Scan for the cell matching the given text and deliver its (x, y) coordinate at center. 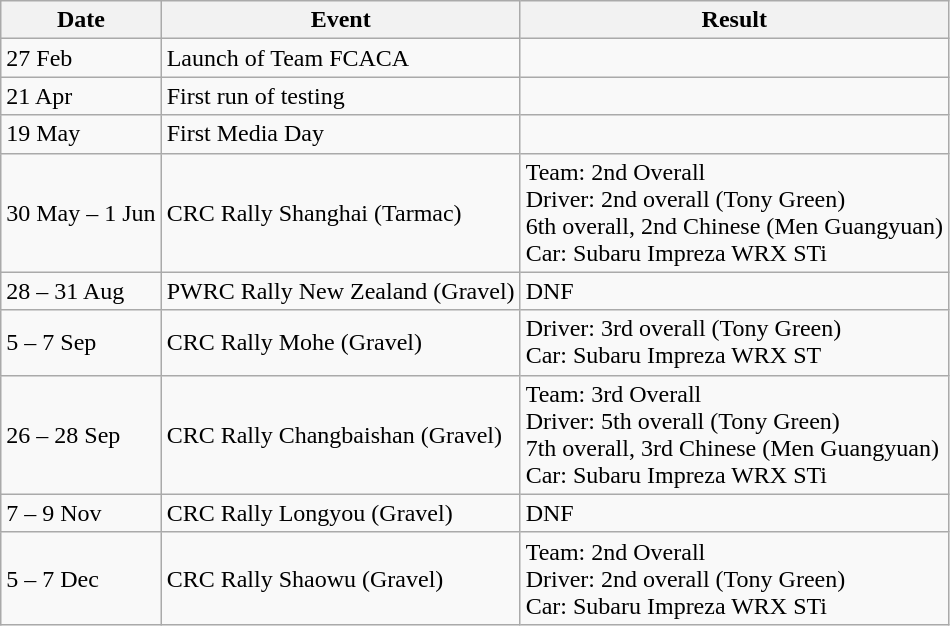
CRC Rally Mohe (Gravel) (340, 342)
Launch of Team FCACA (340, 58)
19 May (81, 134)
First run of testing (340, 96)
CRC Rally Shanghai (Tarmac) (340, 212)
CRC Rally Changbaishan (Gravel) (340, 434)
27 Feb (81, 58)
Event (340, 20)
Team: 2nd OverallDriver: 2nd overall (Tony Green)6th overall, 2nd Chinese (Men Guangyuan)Car: Subaru Impreza WRX STi (734, 212)
Result (734, 20)
5 – 7 Sep (81, 342)
26 – 28 Sep (81, 434)
Driver: 3rd overall (Tony Green)Car: Subaru Impreza WRX ST (734, 342)
7 – 9 Nov (81, 513)
28 – 31 Aug (81, 291)
Team: 3rd OverallDriver: 5th overall (Tony Green)7th overall, 3rd Chinese (Men Guangyuan)Car: Subaru Impreza WRX STi (734, 434)
Date (81, 20)
5 – 7 Dec (81, 578)
CRC Rally Longyou (Gravel) (340, 513)
Team: 2nd OverallDriver: 2nd overall (Tony Green)Car: Subaru Impreza WRX STi (734, 578)
CRC Rally Shaowu (Gravel) (340, 578)
21 Apr (81, 96)
PWRC Rally New Zealand (Gravel) (340, 291)
30 May – 1 Jun (81, 212)
First Media Day (340, 134)
